Return the (X, Y) coordinate for the center point of the cell that contains the specified text.  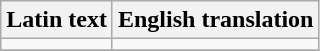
English translation (215, 20)
Latin text (57, 20)
